For the text-containing cell, return its midpoint in [x, y] coordinate format. 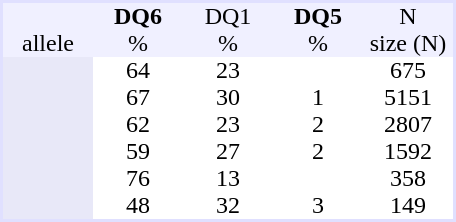
5151 [408, 98]
1 [318, 98]
62 [138, 124]
DQ1 [228, 16]
30 [228, 98]
N [408, 16]
13 [228, 178]
allele [48, 44]
1592 [408, 152]
675 [408, 70]
3 [318, 206]
DQ6 [138, 16]
64 [138, 70]
149 [408, 206]
48 [138, 206]
76 [138, 178]
2807 [408, 124]
27 [228, 152]
67 [138, 98]
size (N) [408, 44]
59 [138, 152]
DQ5 [318, 16]
32 [228, 206]
358 [408, 178]
